Provide the (X, Y) coordinate of the cell's center where the given text is located.  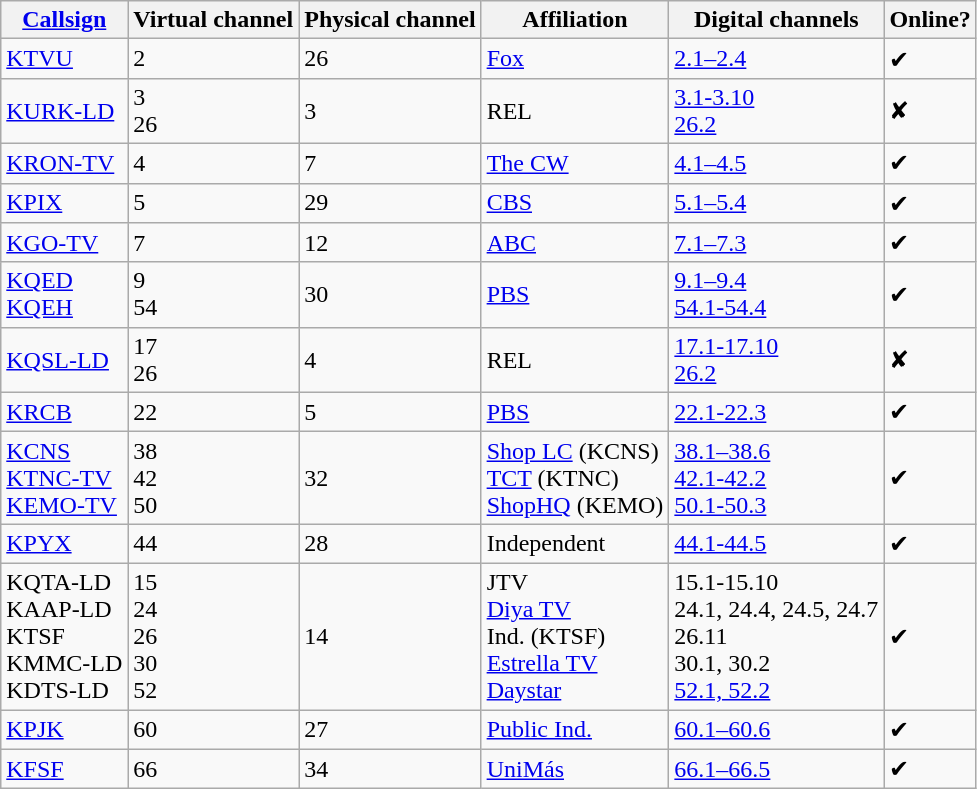
26 (390, 59)
KGO-TV (64, 243)
4.1–4.5 (776, 163)
2 (214, 59)
954 (214, 294)
2.1–2.4 (776, 59)
KFSF (64, 769)
66 (214, 769)
44.1-44.5 (776, 544)
14 (390, 636)
22 (214, 412)
CBS (575, 203)
KRON-TV (64, 163)
12 (390, 243)
Shop LC (KCNS)TCT (KTNC)ShopHQ (KEMO) (575, 478)
60 (214, 730)
KPIX (64, 203)
7.1–7.3 (776, 243)
Virtual channel (214, 20)
326 (214, 110)
17.1-17.1026.2 (776, 360)
29 (390, 203)
27 (390, 730)
9.1–9.454.1-54.4 (776, 294)
KQSL-LD (64, 360)
Physical channel (390, 20)
28 (390, 544)
Affiliation (575, 20)
Independent (575, 544)
3 (390, 110)
1524263052 (214, 636)
15.1-15.1024.1, 24.4, 24.5, 24.726.1130.1, 30.252.1, 52.2 (776, 636)
JTVDiya TVInd. (KTSF)Estrella TVDaystar (575, 636)
34 (390, 769)
Digital channels (776, 20)
Online? (930, 20)
3.1-3.1026.2 (776, 110)
KTVU (64, 59)
KQTA-LDKAAP-LDKTSFKMMC-LDKDTS-LD (64, 636)
30 (390, 294)
Fox (575, 59)
384250 (214, 478)
UniMás (575, 769)
32 (390, 478)
Callsign (64, 20)
1726 (214, 360)
38.1–38.642.1-42.250.1-50.3 (776, 478)
Public Ind. (575, 730)
44 (214, 544)
22.1-22.3 (776, 412)
The CW (575, 163)
KPJK (64, 730)
KPYX (64, 544)
KURK-LD (64, 110)
66.1–66.5 (776, 769)
60.1–60.6 (776, 730)
KCNSKTNC-TVKEMO-TV (64, 478)
KQEDKQEH (64, 294)
KRCB (64, 412)
5.1–5.4 (776, 203)
ABC (575, 243)
